Extract the [X, Y] coordinate from the center of the cell holding the provided text.  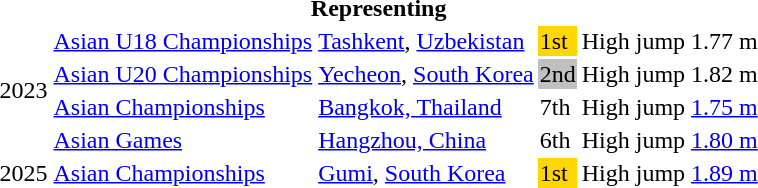
Asian U18 Championships [183, 41]
Tashkent, Uzbekistan [426, 41]
Asian Games [183, 140]
Hangzhou, China [426, 140]
7th [558, 107]
Gumi, South Korea [426, 173]
6th [558, 140]
Asian U20 Championships [183, 74]
2nd [558, 74]
Bangkok, Thailand [426, 107]
Yecheon, South Korea [426, 74]
